Return [X, Y] of the center of cell containing provided text 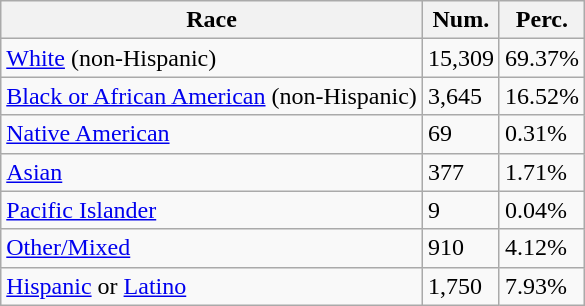
Num. [460, 20]
910 [460, 248]
Black or African American (non-Hispanic) [212, 96]
Hispanic or Latino [212, 286]
Race [212, 20]
3,645 [460, 96]
Perc. [542, 20]
15,309 [460, 58]
9 [460, 210]
16.52% [542, 96]
Asian [212, 172]
69 [460, 134]
4.12% [542, 248]
Other/Mixed [212, 248]
Pacific Islander [212, 210]
377 [460, 172]
69.37% [542, 58]
White (non-Hispanic) [212, 58]
7.93% [542, 286]
Native American [212, 134]
0.31% [542, 134]
1,750 [460, 286]
0.04% [542, 210]
1.71% [542, 172]
